Return the (x, y) coordinate for the center point of the cell that contains the specified text.  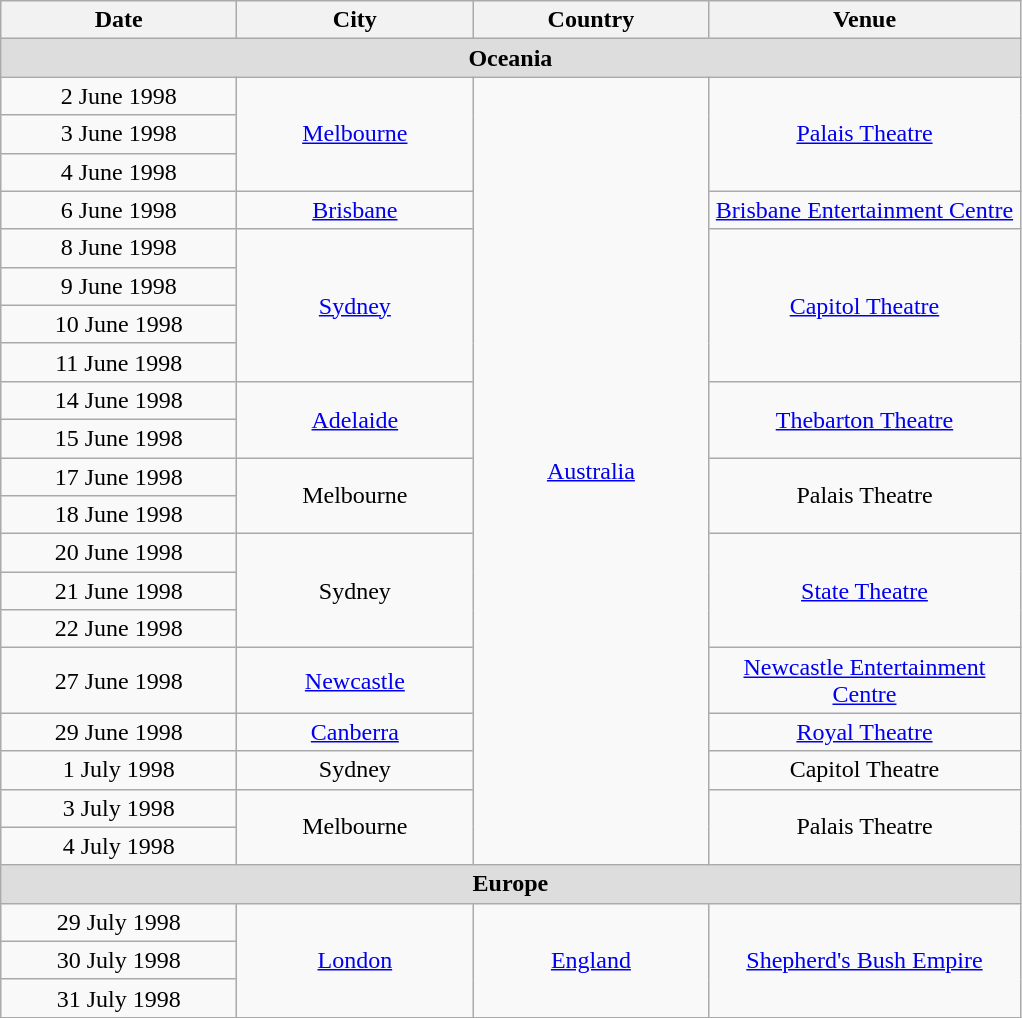
18 June 1998 (119, 515)
State Theatre (864, 591)
Date (119, 20)
Brisbane (355, 210)
8 June 1998 (119, 248)
London (355, 960)
17 June 1998 (119, 477)
Thebarton Theatre (864, 419)
29 July 1998 (119, 922)
Europe (510, 884)
Adelaide (355, 419)
Newcastle Entertainment Centre (864, 680)
10 June 1998 (119, 324)
6 June 1998 (119, 210)
City (355, 20)
15 June 1998 (119, 438)
2 June 1998 (119, 96)
4 June 1998 (119, 172)
27 June 1998 (119, 680)
21 June 1998 (119, 591)
9 June 1998 (119, 286)
31 July 1998 (119, 998)
Venue (864, 20)
Newcastle (355, 680)
Brisbane Entertainment Centre (864, 210)
Australia (591, 471)
20 June 1998 (119, 553)
Oceania (510, 58)
Shepherd's Bush Empire (864, 960)
3 July 1998 (119, 808)
England (591, 960)
30 July 1998 (119, 960)
4 July 1998 (119, 846)
Country (591, 20)
Royal Theatre (864, 732)
22 June 1998 (119, 629)
11 June 1998 (119, 362)
3 June 1998 (119, 134)
1 July 1998 (119, 770)
Canberra (355, 732)
14 June 1998 (119, 400)
29 June 1998 (119, 732)
